Scan for the cell matching the given text and deliver its [X, Y] coordinate at center. 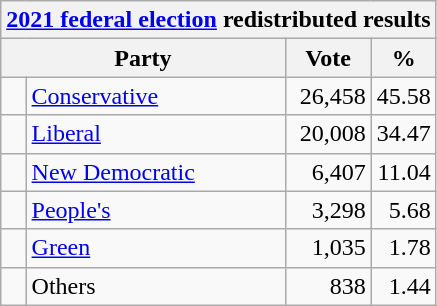
6,407 [328, 172]
20,008 [328, 134]
Conservative [156, 96]
% [404, 58]
26,458 [328, 96]
People's [156, 210]
5.68 [404, 210]
45.58 [404, 96]
2021 federal election redistributed results [218, 20]
1.44 [404, 286]
New Democratic [156, 172]
Others [156, 286]
Vote [328, 58]
1.78 [404, 248]
Liberal [156, 134]
3,298 [328, 210]
34.47 [404, 134]
838 [328, 286]
Green [156, 248]
11.04 [404, 172]
1,035 [328, 248]
Party [143, 58]
